Locate the cell with the specified text and output its (X, Y) center coordinate. 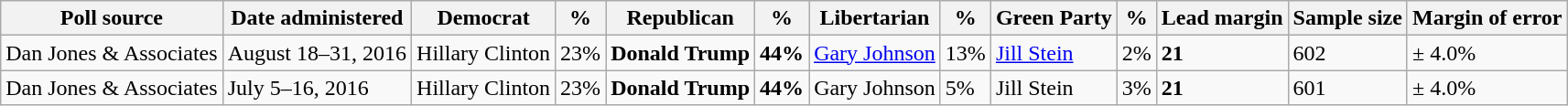
13% (965, 53)
Libertarian (875, 18)
Lead margin (1222, 18)
July 5–16, 2016 (317, 88)
602 (1347, 53)
Green Party (1054, 18)
Democrat (483, 18)
Poll source (112, 18)
3% (1137, 88)
Republican (681, 18)
601 (1347, 88)
Date administered (317, 18)
Margin of error (1487, 18)
2% (1137, 53)
5% (965, 88)
August 18–31, 2016 (317, 53)
Sample size (1347, 18)
